Pinpoint the cell where the given text exists, returning its [x, y] midpoint coordinate. 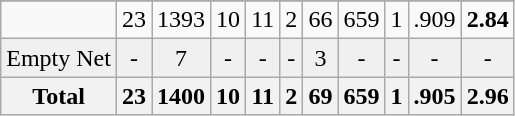
1393 [182, 20]
66 [320, 20]
.905 [434, 96]
7 [182, 58]
1400 [182, 96]
2.96 [488, 96]
3 [320, 58]
69 [320, 96]
Empty Net [59, 58]
.909 [434, 20]
2.84 [488, 20]
Total [59, 96]
